Detect which cell encompasses the target text, then output its [X, Y] center coordinate. 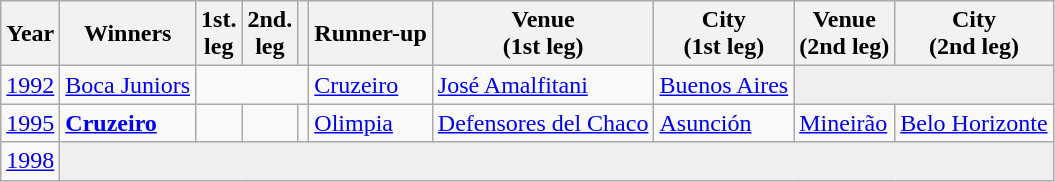
Year [30, 34]
Buenos Aires [724, 85]
José Amalfitani [543, 85]
City (1st leg) [724, 34]
2nd.leg [270, 34]
1st.leg [219, 34]
Runner-up [371, 34]
1992 [30, 85]
1998 [30, 161]
City (2nd leg) [974, 34]
Asunción [724, 123]
Belo Horizonte [974, 123]
Mineirão [844, 123]
Olimpia [371, 123]
1995 [30, 123]
Winners [128, 34]
Boca Juniors [128, 85]
Venue (2nd leg) [844, 34]
Defensores del Chaco [543, 123]
Venue (1st leg) [543, 34]
